Detect which cell encompasses the target text, then output its [x, y] center coordinate. 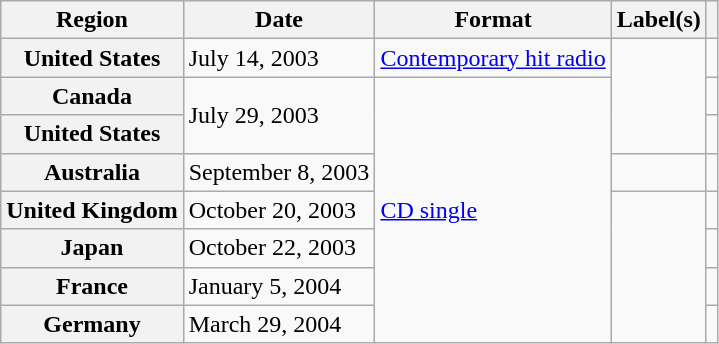
Label(s) [658, 20]
January 5, 2004 [279, 286]
Australia [92, 172]
France [92, 286]
March 29, 2004 [279, 324]
United Kingdom [92, 210]
Japan [92, 248]
CD single [493, 210]
Date [279, 20]
October 20, 2003 [279, 210]
Contemporary hit radio [493, 58]
July 14, 2003 [279, 58]
Format [493, 20]
October 22, 2003 [279, 248]
Canada [92, 96]
July 29, 2003 [279, 115]
Region [92, 20]
September 8, 2003 [279, 172]
Germany [92, 324]
